Extract the [x, y] coordinate from the center of the cell holding the provided text.  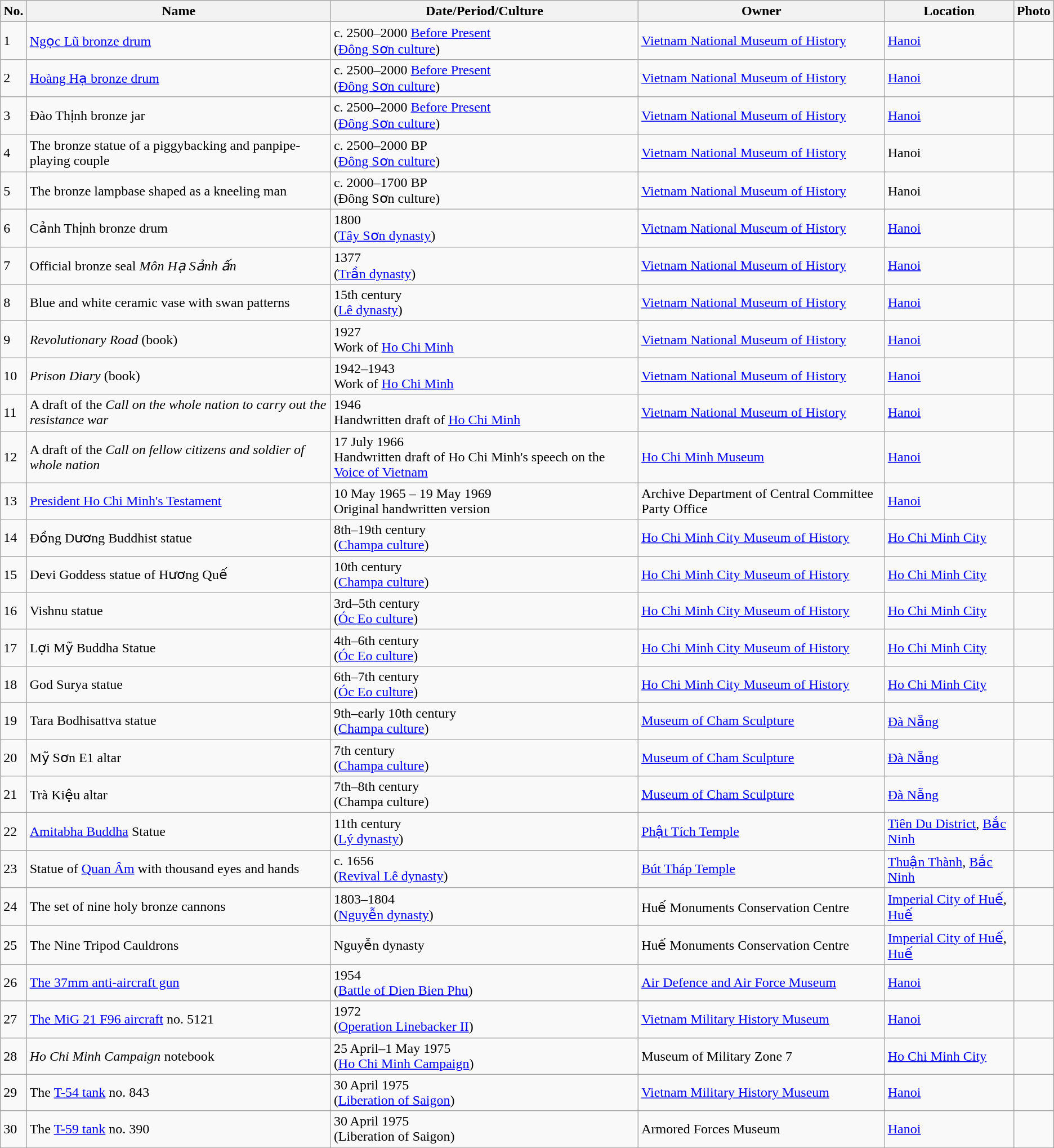
19 [14, 721]
God Surya statue [178, 684]
20 [14, 757]
No. [14, 11]
23 [14, 869]
4 [14, 153]
27 [14, 1020]
3rd–5th century (Óc Eo culture) [484, 611]
7 [14, 266]
Trà Kiệu altar [178, 794]
24 [14, 907]
Air Defence and Air Force Museum [762, 982]
Lợi Mỹ Buddha Statue [178, 648]
10 [14, 376]
29 [14, 1093]
1946 Handwritten draft of Ho Chi Minh [484, 412]
Đồng Dương Buddhist statue [178, 537]
11th century (Lý dynasty) [484, 831]
14 [14, 537]
Ho Chi Minh Museum [762, 457]
Blue and white ceramic vase with swan patterns [178, 303]
Revolutionary Road (book) [178, 339]
17 [14, 648]
10th century (Champa culture) [484, 575]
President Ho Chi Minh's Testament [178, 501]
Tiên Du District, Bắc Ninh [949, 831]
Thuận Thành, Bắc Ninh [949, 869]
1377 (Trần dynasty) [484, 266]
Name [178, 11]
9th–early 10th century (Champa culture) [484, 721]
1 [14, 41]
17 July 1966 Handwritten draft of Ho Chi Minh's speech on the Voice of Vietnam [484, 457]
8th–19th century (Champa culture) [484, 537]
Location [949, 11]
12 [14, 457]
1972 (Operation Linebacker II) [484, 1020]
Nguyễn dynasty [484, 945]
25 [14, 945]
7th century (Champa culture) [484, 757]
22 [14, 831]
Statue of Quan Âm with thousand eyes and hands [178, 869]
21 [14, 794]
1927 Work of Ho Chi Minh [484, 339]
1942–1943 Work of Ho Chi Minh [484, 376]
Phật Tích Temple [762, 831]
Ho Chi Minh Campaign notebook [178, 1056]
5 [14, 190]
The 37mm anti-aircraft gun [178, 982]
Owner [762, 11]
3 [14, 116]
Hoàng Hạ bronze drum [178, 78]
Archive Department of Central Committee Party Office [762, 501]
28 [14, 1056]
The T-59 tank no. 390 [178, 1129]
Mỹ Sơn E1 altar [178, 757]
The set of nine holy bronze cannons [178, 907]
c. 1656 (Revival Lê dynasty) [484, 869]
Vishnu statue [178, 611]
Amitabha Buddha Statue [178, 831]
16 [14, 611]
30 [14, 1129]
26 [14, 982]
1803–1804 (Nguyễn dynasty) [484, 907]
2 [14, 78]
Ngọc Lũ bronze drum [178, 41]
18 [14, 684]
The MiG 21 F96 aircraft no. 5121 [178, 1020]
The T-54 tank no. 843 [178, 1093]
A draft of the Call on fellow citizens and soldier of whole nation [178, 457]
1954 (Battle of Dien Bien Phu) [484, 982]
Date/Period/Culture [484, 11]
10 May 1965 – 19 May 1969 Original handwritten version [484, 501]
c. 2500–2000 BP (Đông Sơn culture) [484, 153]
The bronze lampbase shaped as a kneeling man [178, 190]
6th–7th century (Óc Eo culture) [484, 684]
Devi Goddess statue of Hương Quế [178, 575]
Tara Bodhisattva statue [178, 721]
Prison Diary (book) [178, 376]
Museum of Military Zone 7 [762, 1056]
15 [14, 575]
Cảnh Thịnh bronze drum [178, 229]
13 [14, 501]
Photo [1034, 11]
7th–8th century (Champa culture) [484, 794]
Đào Thịnh bronze jar [178, 116]
c. 2000–1700 BP (Đông Sơn culture) [484, 190]
A draft of the Call on the whole nation to carry out the resistance war [178, 412]
Official bronze seal Môn Hạ Sảnh ấn [178, 266]
4th–6th century (Óc Eo culture) [484, 648]
1800 (Tây Sơn dynasty) [484, 229]
6 [14, 229]
Bút Tháp Temple [762, 869]
Armored Forces Museum [762, 1129]
The bronze statue of a piggybacking and panpipe-playing couple [178, 153]
9 [14, 339]
The Nine Tripod Cauldrons [178, 945]
25 April–1 May 1975 (Ho Chi Minh Campaign) [484, 1056]
8 [14, 303]
11 [14, 412]
15th century (Lê dynasty) [484, 303]
